Locate the cell with the specified text and output its [x, y] center coordinate. 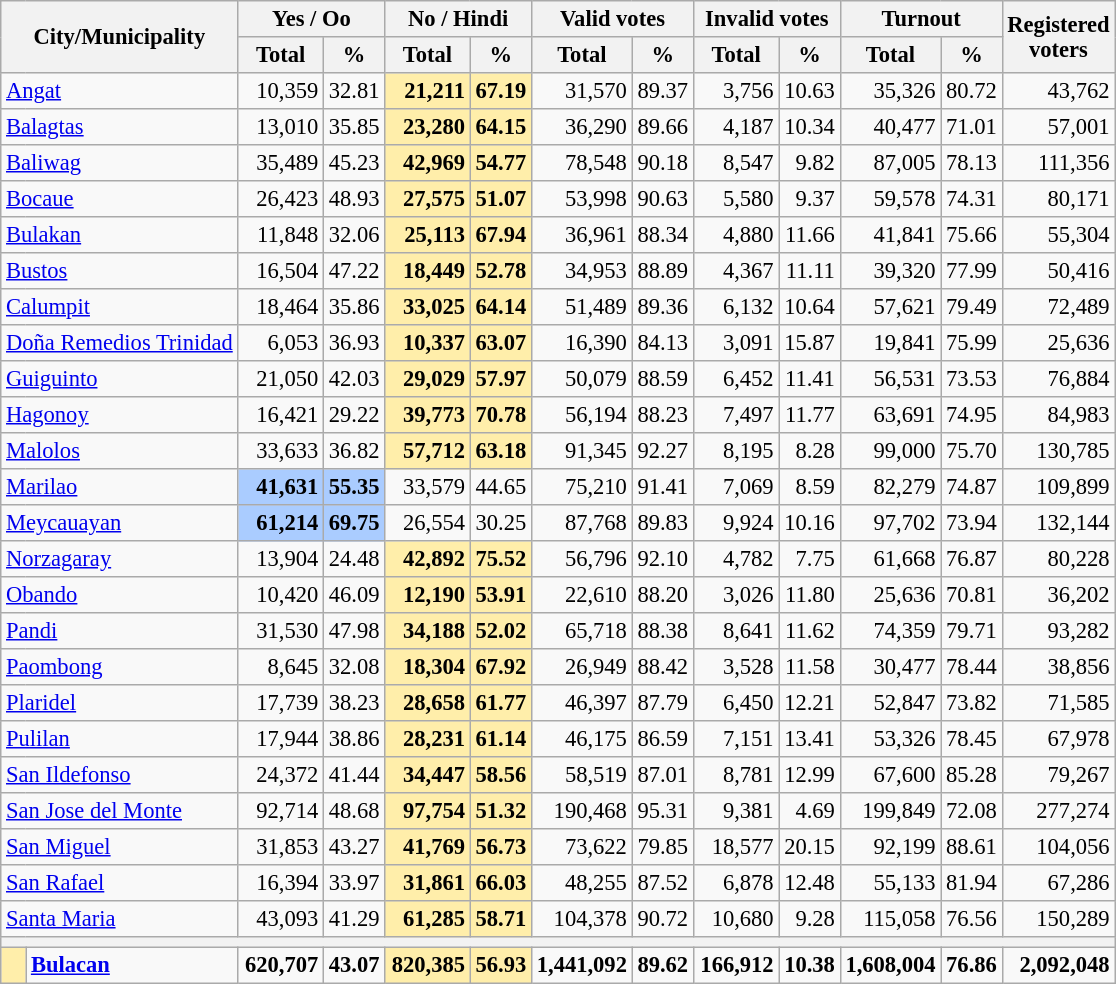
620,707 [281, 965]
No / Hindi [458, 19]
13,010 [281, 127]
67.94 [500, 235]
67.19 [500, 91]
35.85 [354, 127]
16,394 [281, 883]
71.01 [972, 127]
11.11 [810, 271]
Hagonoy [120, 415]
73.82 [972, 703]
Guiguinto [120, 379]
18,577 [736, 847]
115,058 [890, 919]
29,029 [428, 379]
46.09 [354, 595]
61,668 [890, 559]
12.99 [810, 775]
97,702 [890, 523]
36.82 [354, 451]
89.62 [662, 965]
15.87 [810, 343]
88.34 [662, 235]
4,367 [736, 271]
Malolos [120, 451]
78.13 [972, 163]
Meycauayan [120, 523]
47.22 [354, 271]
132,144 [1058, 523]
35.86 [354, 307]
90.63 [662, 199]
78.45 [972, 739]
38.23 [354, 703]
92.10 [662, 559]
36,202 [1058, 595]
67.92 [500, 667]
Pulilan [120, 739]
53.91 [500, 595]
13,904 [281, 559]
84.13 [662, 343]
11.66 [810, 235]
3,528 [736, 667]
Bustos [120, 271]
76,884 [1058, 379]
Paombong [120, 667]
44.65 [500, 487]
75.52 [500, 559]
43,093 [281, 919]
18,449 [428, 271]
San Jose del Monte [120, 811]
73.94 [972, 523]
10.16 [810, 523]
63.07 [500, 343]
70.81 [972, 595]
166,912 [736, 965]
Bulakan [120, 235]
77.99 [972, 271]
58,519 [582, 775]
91.41 [662, 487]
Bocaue [120, 199]
3,756 [736, 91]
88.23 [662, 415]
3,091 [736, 343]
75.99 [972, 343]
10.34 [810, 127]
19,841 [890, 343]
8,195 [736, 451]
79.85 [662, 847]
70.78 [500, 415]
12.21 [810, 703]
Doña Remedios Trinidad [120, 343]
75,210 [582, 487]
Baliwag [120, 163]
33.97 [354, 883]
66.03 [500, 883]
76.86 [972, 965]
55.35 [354, 487]
City/Municipality [120, 37]
51,489 [582, 307]
Pandi [120, 631]
74.87 [972, 487]
82,279 [890, 487]
93,282 [1058, 631]
89.36 [662, 307]
92,199 [890, 847]
56.93 [500, 965]
9.37 [810, 199]
90.18 [662, 163]
21,211 [428, 91]
190,468 [582, 811]
Plaridel [120, 703]
61,214 [281, 523]
16,390 [582, 343]
35,489 [281, 163]
22,610 [582, 595]
80,228 [1058, 559]
10.64 [810, 307]
2,092,048 [1058, 965]
63,691 [890, 415]
41,631 [281, 487]
32.06 [354, 235]
Obando [120, 595]
Invalid votes [766, 19]
Bulacan [132, 965]
90.72 [662, 919]
10.38 [810, 965]
San Miguel [120, 847]
Calumpit [120, 307]
8.28 [810, 451]
17,739 [281, 703]
Balagtas [120, 127]
Valid votes [612, 19]
51.07 [500, 199]
55,133 [890, 883]
18,464 [281, 307]
8,547 [736, 163]
88.38 [662, 631]
11.80 [810, 595]
30.25 [500, 523]
57,001 [1058, 127]
11.62 [810, 631]
61,285 [428, 919]
52.78 [500, 271]
23,280 [428, 127]
67,978 [1058, 739]
67,286 [1058, 883]
88.89 [662, 271]
59,578 [890, 199]
Santa Maria [120, 919]
33,025 [428, 307]
9,381 [736, 811]
67,600 [890, 775]
33,579 [428, 487]
88.42 [662, 667]
58.71 [500, 919]
12,190 [428, 595]
10,359 [281, 91]
85.28 [972, 775]
57,621 [890, 307]
87.52 [662, 883]
26,554 [428, 523]
6,452 [736, 379]
104,056 [1058, 847]
58.56 [500, 775]
31,853 [281, 847]
8,641 [736, 631]
6,878 [736, 883]
48.93 [354, 199]
88.61 [972, 847]
32.08 [354, 667]
5,580 [736, 199]
130,785 [1058, 451]
26,423 [281, 199]
65,718 [582, 631]
43,762 [1058, 91]
31,861 [428, 883]
76.56 [972, 919]
53,998 [582, 199]
50,416 [1058, 271]
57,712 [428, 451]
3,026 [736, 595]
92,714 [281, 811]
97,754 [428, 811]
26,949 [582, 667]
24.48 [354, 559]
Norzagaray [120, 559]
7,151 [736, 739]
10.63 [810, 91]
99,000 [890, 451]
9,924 [736, 523]
8,781 [736, 775]
43.07 [354, 965]
64.14 [500, 307]
4.69 [810, 811]
92.27 [662, 451]
39,320 [890, 271]
150,289 [1058, 919]
7,497 [736, 415]
39,773 [428, 415]
41,769 [428, 847]
88.20 [662, 595]
12.48 [810, 883]
80.72 [972, 91]
28,231 [428, 739]
11.77 [810, 415]
Angat [120, 91]
75.66 [972, 235]
17,944 [281, 739]
25,113 [428, 235]
18,304 [428, 667]
9.82 [810, 163]
San Ildefonso [120, 775]
35,326 [890, 91]
16,421 [281, 415]
74,359 [890, 631]
86.59 [662, 739]
43.27 [354, 847]
57.97 [500, 379]
72,489 [1058, 307]
36,290 [582, 127]
4,187 [736, 127]
38.86 [354, 739]
820,385 [428, 965]
64.15 [500, 127]
31,530 [281, 631]
36.93 [354, 343]
55,304 [1058, 235]
199,849 [890, 811]
1,441,092 [582, 965]
48,255 [582, 883]
42,892 [428, 559]
87,768 [582, 523]
8,645 [281, 667]
81.94 [972, 883]
111,356 [1058, 163]
1,608,004 [890, 965]
9.28 [810, 919]
50,079 [582, 379]
40,477 [890, 127]
46,397 [582, 703]
79,267 [1058, 775]
51.32 [500, 811]
34,447 [428, 775]
104,378 [582, 919]
11.58 [810, 667]
89.37 [662, 91]
53,326 [890, 739]
89.66 [662, 127]
69.75 [354, 523]
11.41 [810, 379]
31,570 [582, 91]
34,188 [428, 631]
7,069 [736, 487]
13.41 [810, 739]
75.70 [972, 451]
20.15 [810, 847]
73,622 [582, 847]
52.02 [500, 631]
56,531 [890, 379]
42.03 [354, 379]
41.29 [354, 919]
42,969 [428, 163]
10,680 [736, 919]
36,961 [582, 235]
79.71 [972, 631]
38,856 [1058, 667]
91,345 [582, 451]
47.98 [354, 631]
54.77 [500, 163]
6,053 [281, 343]
63.18 [500, 451]
109,899 [1058, 487]
Marilao [120, 487]
33,633 [281, 451]
56,796 [582, 559]
48.68 [354, 811]
80,171 [1058, 199]
10,337 [428, 343]
30,477 [890, 667]
24,372 [281, 775]
21,050 [281, 379]
10,420 [281, 595]
11,848 [281, 235]
41.44 [354, 775]
41,841 [890, 235]
45.23 [354, 163]
29.22 [354, 415]
74.95 [972, 415]
San Rafael [120, 883]
27,575 [428, 199]
61.14 [500, 739]
56.73 [500, 847]
87.79 [662, 703]
56,194 [582, 415]
87.01 [662, 775]
78,548 [582, 163]
Registered voters [1058, 37]
277,274 [1058, 811]
4,782 [736, 559]
Yes / Oo [312, 19]
8.59 [810, 487]
Turnout [921, 19]
74.31 [972, 199]
78.44 [972, 667]
89.83 [662, 523]
79.49 [972, 307]
16,504 [281, 271]
6,450 [736, 703]
76.87 [972, 559]
28,658 [428, 703]
87,005 [890, 163]
71,585 [1058, 703]
6,132 [736, 307]
88.59 [662, 379]
84,983 [1058, 415]
4,880 [736, 235]
61.77 [500, 703]
46,175 [582, 739]
73.53 [972, 379]
32.81 [354, 91]
52,847 [890, 703]
95.31 [662, 811]
72.08 [972, 811]
34,953 [582, 271]
7.75 [810, 559]
